For the text-containing cell, return its midpoint in [X, Y] coordinate format. 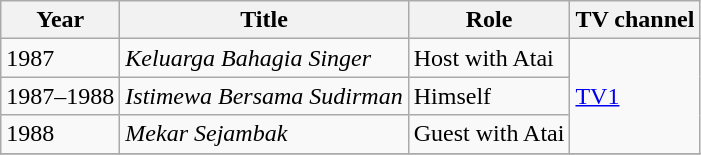
Role [489, 20]
Mekar Sejambak [264, 134]
TV channel [635, 20]
Keluarga Bahagia Singer [264, 58]
Year [60, 20]
1987 [60, 58]
1988 [60, 134]
Guest with Atai [489, 134]
Istimewa Bersama Sudirman [264, 96]
Title [264, 20]
Himself [489, 96]
1987–1988 [60, 96]
TV1 [635, 96]
Host with Atai [489, 58]
